Find where the given text appears and provide that cell's center as [x, y] coordinate. 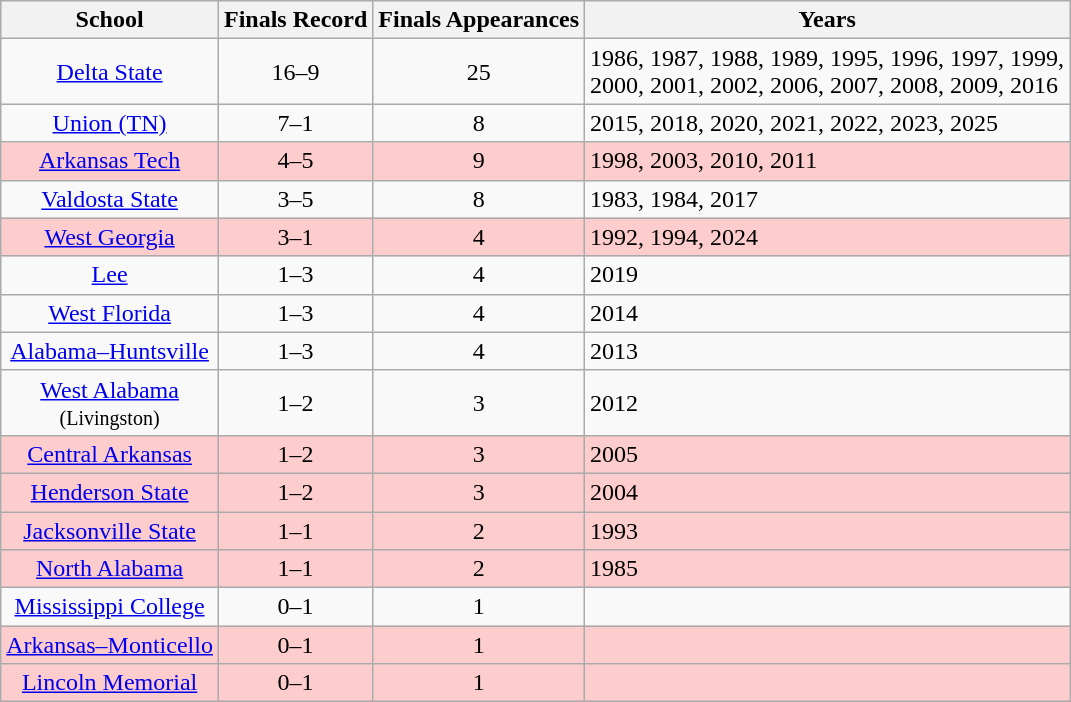
1992, 1994, 2024 [828, 237]
Lincoln Memorial [110, 683]
2015, 2018, 2020, 2021, 2022, 2023, 2025 [828, 123]
3–1 [295, 237]
1985 [828, 569]
2019 [828, 275]
West Alabama(Livingston) [110, 402]
Union (TN) [110, 123]
2005 [828, 454]
16–9 [295, 72]
4–5 [295, 161]
3–5 [295, 199]
1983, 1984, 2017 [828, 199]
Jacksonville State [110, 531]
1993 [828, 531]
7–1 [295, 123]
Central Arkansas [110, 454]
2004 [828, 492]
North Alabama [110, 569]
Lee [110, 275]
West Florida [110, 313]
Delta State [110, 72]
1986, 1987, 1988, 1989, 1995, 1996, 1997, 1999, 2000, 2001, 2002, 2006, 2007, 2008, 2009, 2016 [828, 72]
Years [828, 20]
Henderson State [110, 492]
Arkansas–Monticello [110, 645]
2013 [828, 351]
25 [479, 72]
1998, 2003, 2010, 2011 [828, 161]
2014 [828, 313]
Finals Appearances [479, 20]
Alabama–Huntsville [110, 351]
2012 [828, 402]
Mississippi College [110, 607]
Valdosta State [110, 199]
Finals Record [295, 20]
9 [479, 161]
School [110, 20]
Arkansas Tech [110, 161]
West Georgia [110, 237]
